Return (X, Y) of the center of cell containing provided text 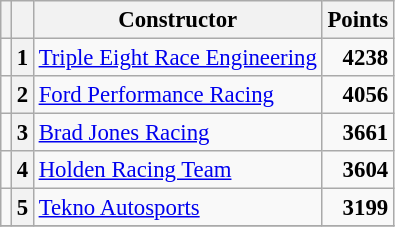
3661 (358, 133)
5 (22, 208)
1 (22, 58)
Triple Eight Race Engineering (178, 58)
4056 (358, 95)
3199 (358, 208)
4238 (358, 58)
Brad Jones Racing (178, 133)
Holden Racing Team (178, 170)
2 (22, 95)
Tekno Autosports (178, 208)
Constructor (178, 20)
Points (358, 20)
3604 (358, 170)
4 (22, 170)
3 (22, 133)
Ford Performance Racing (178, 95)
